For the text-containing cell, return its midpoint in [X, Y] coordinate format. 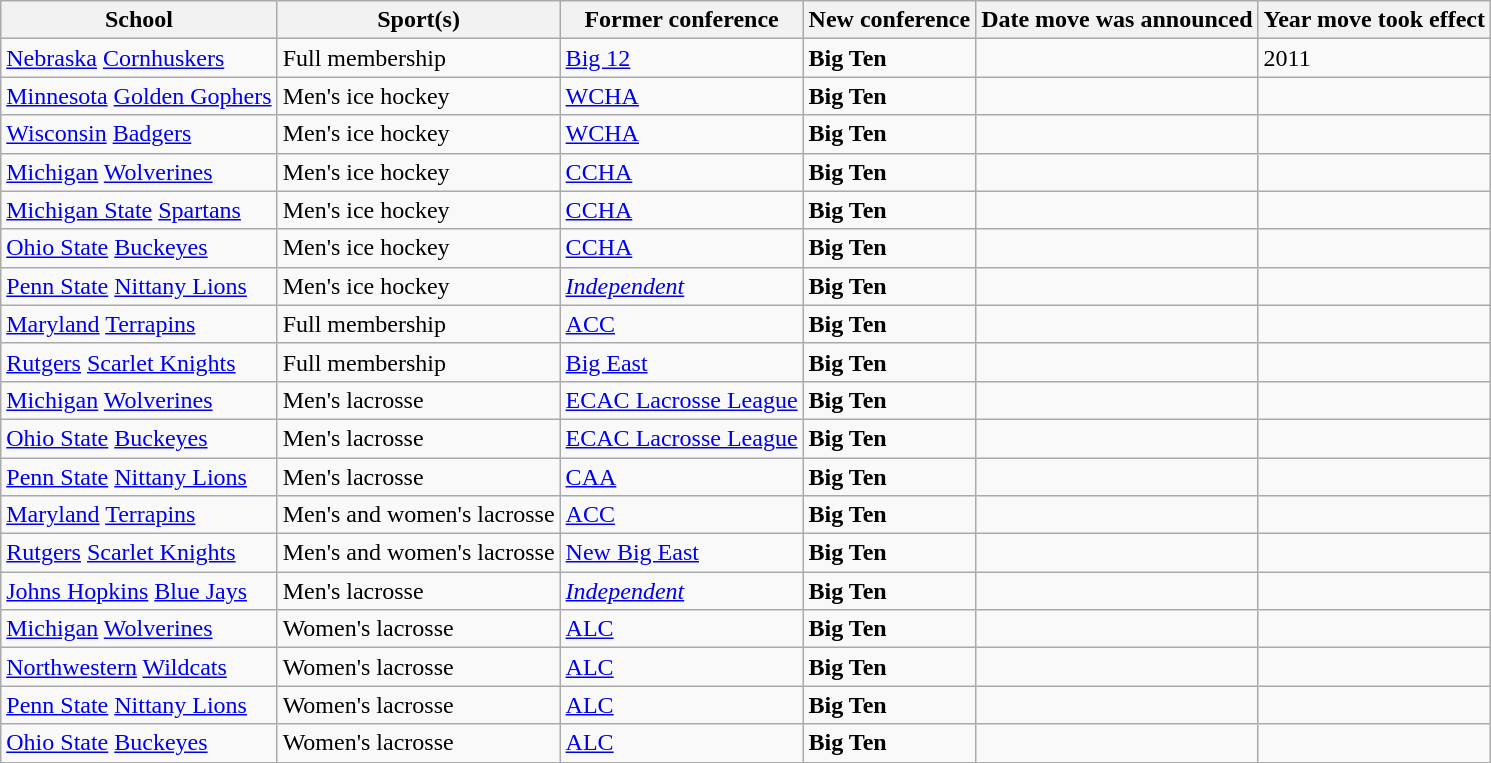
Wisconsin Badgers [139, 134]
Big East [682, 362]
Year move took effect [1374, 20]
Michigan State Spartans [139, 210]
Sport(s) [418, 20]
CAA [682, 477]
Minnesota Golden Gophers [139, 96]
Northwestern Wildcats [139, 667]
Johns Hopkins Blue Jays [139, 591]
Date move was announced [1117, 20]
Former conference [682, 20]
New conference [890, 20]
Nebraska Cornhuskers [139, 58]
Big 12 [682, 58]
New Big East [682, 553]
2011 [1374, 58]
School [139, 20]
